Identify which cell holds the provided text, then report its (x, y) central coordinate. 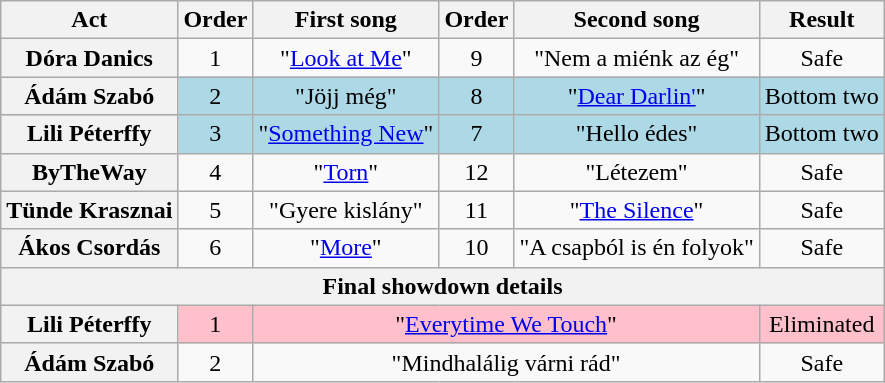
"Something New" (346, 134)
"The Silence" (636, 210)
Tünde Krasznai (90, 210)
"Mindhalálig várni rád" (506, 362)
9 (476, 58)
11 (476, 210)
"Hello édes" (636, 134)
"Nem a miénk az ég" (636, 58)
7 (476, 134)
Eliminated (822, 324)
"Torn" (346, 172)
6 (216, 248)
3 (216, 134)
"Jöjj még" (346, 96)
"Létezem" (636, 172)
Result (822, 20)
"A csapból is én folyok" (636, 248)
4 (216, 172)
Final showdown details (443, 286)
5 (216, 210)
"Everytime We Touch" (506, 324)
Dóra Danics (90, 58)
"Gyere kislány" (346, 210)
10 (476, 248)
"Look at Me" (346, 58)
ByTheWay (90, 172)
Ákos Csordás (90, 248)
First song (346, 20)
Second song (636, 20)
"Dear Darlin'" (636, 96)
12 (476, 172)
8 (476, 96)
Act (90, 20)
"More" (346, 248)
